Capture the cell that displays the provided text and extract its (X, Y) central coordinate. 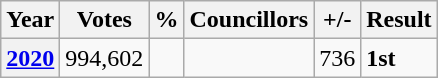
994,602 (104, 58)
+/- (338, 20)
2020 (30, 58)
Votes (104, 20)
Year (30, 20)
Result (399, 20)
736 (338, 58)
% (166, 20)
1st (399, 58)
Councillors (249, 20)
